Scan for the cell matching the given text and deliver its [x, y] coordinate at center. 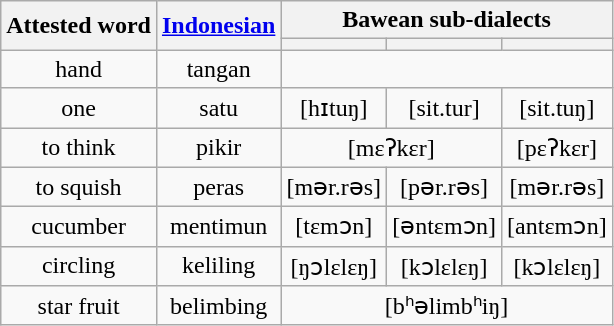
[mεʔkεr] [392, 148]
[pεʔkεr] [558, 148]
[sit.tuŋ] [558, 108]
pikir [218, 148]
star fruit [79, 306]
[pǝr.rǝs] [444, 187]
Attested word [79, 26]
cucumber [79, 227]
belimbing [218, 306]
[hɪtuŋ] [334, 108]
to squish [79, 187]
hand [79, 69]
to think [79, 148]
one [79, 108]
tangan [218, 69]
[tεmɔn] [334, 227]
Bawean sub-dialects [446, 20]
mentimun [218, 227]
[bʰǝlimbʰiŋ] [446, 306]
[antεmɔn] [558, 227]
peras [218, 187]
[ǝntεmɔn] [444, 227]
[sit.tur] [444, 108]
satu [218, 108]
Indonesian [218, 26]
keliling [218, 266]
circling [79, 266]
[ŋɔlεlεŋ] [334, 266]
